Pinpoint the cell where the given text exists, returning its (X, Y) midpoint coordinate. 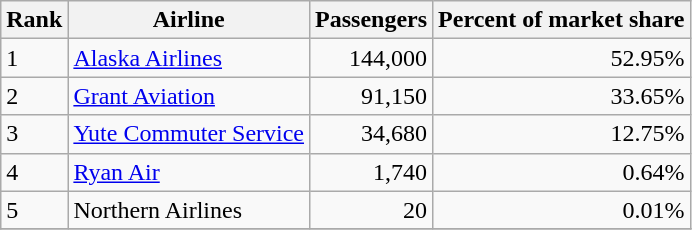
1,740 (372, 172)
Percent of market share (562, 20)
144,000 (372, 58)
Ryan Air (189, 172)
12.75% (562, 134)
34,680 (372, 134)
Passengers (372, 20)
Northern Airlines (189, 210)
5 (34, 210)
0.64% (562, 172)
Alaska Airlines (189, 58)
Yute Commuter Service (189, 134)
91,150 (372, 96)
20 (372, 210)
1 (34, 58)
2 (34, 96)
0.01% (562, 210)
Grant Aviation (189, 96)
Airline (189, 20)
Rank (34, 20)
4 (34, 172)
52.95% (562, 58)
3 (34, 134)
33.65% (562, 96)
